Capture the cell that displays the provided text and extract its (X, Y) central coordinate. 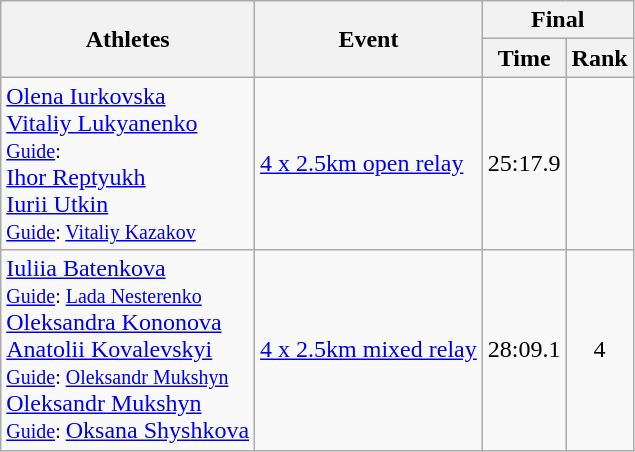
Olena IurkovskaVitaliy LukyanenkoGuide: Ihor ReptyukhIurii UtkinGuide: Vitaliy Kazakov (128, 164)
4 x 2.5km open relay (369, 164)
Athletes (128, 39)
Time (524, 58)
25:17.9 (524, 164)
Iuliia BatenkovaGuide: Lada NesterenkoOleksandra KononovaAnatolii KovalevskyiGuide: Oleksandr MukshynOleksandr MukshynGuide: Oksana Shyshkova (128, 350)
4 x 2.5km mixed relay (369, 350)
28:09.1 (524, 350)
Event (369, 39)
4 (600, 350)
Rank (600, 58)
Final (558, 20)
